Return the [X, Y] coordinate for the center point of the cell that contains the specified text.  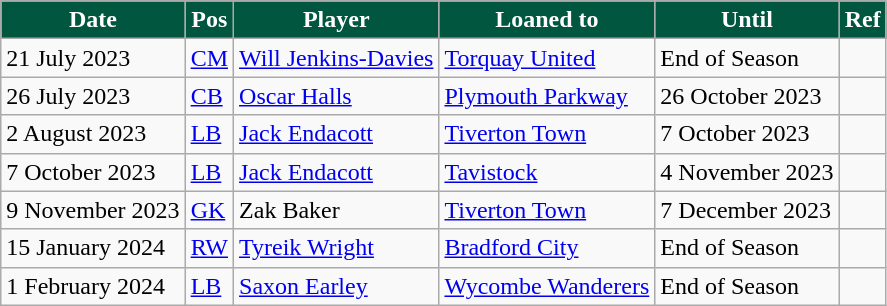
Torquay United [547, 58]
Date [93, 20]
Tyreik Wright [336, 248]
Until [747, 20]
Player [336, 20]
Wycombe Wanderers [547, 286]
CB [209, 96]
Plymouth Parkway [547, 96]
21 July 2023 [93, 58]
Ref [862, 20]
Will Jenkins-Davies [336, 58]
Oscar Halls [336, 96]
4 November 2023 [747, 172]
Saxon Earley [336, 286]
26 October 2023 [747, 96]
7 December 2023 [747, 210]
Loaned to [547, 20]
26 July 2023 [93, 96]
9 November 2023 [93, 210]
2 August 2023 [93, 134]
RW [209, 248]
15 January 2024 [93, 248]
Bradford City [547, 248]
GK [209, 210]
Zak Baker [336, 210]
CM [209, 58]
Tavistock [547, 172]
Pos [209, 20]
1 February 2024 [93, 286]
